Detect which cell encompasses the target text, then output its (X, Y) center coordinate. 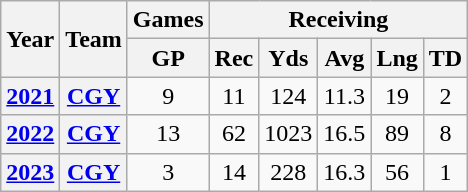
124 (288, 96)
2023 (30, 172)
GP (168, 58)
2022 (30, 134)
TD (445, 58)
56 (397, 172)
Team (94, 39)
11.3 (344, 96)
Games (168, 20)
Yds (288, 58)
Receiving (338, 20)
3 (168, 172)
Year (30, 39)
11 (234, 96)
228 (288, 172)
1023 (288, 134)
19 (397, 96)
2021 (30, 96)
Lng (397, 58)
62 (234, 134)
1 (445, 172)
14 (234, 172)
89 (397, 134)
Avg (344, 58)
16.3 (344, 172)
8 (445, 134)
13 (168, 134)
Rec (234, 58)
16.5 (344, 134)
9 (168, 96)
2 (445, 96)
